Locate the cell with the specified text and output its (X, Y) center coordinate. 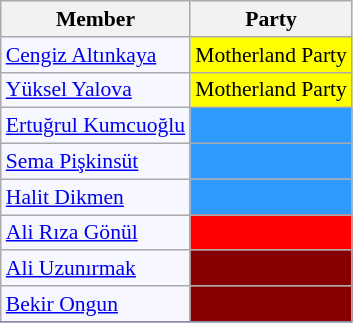
Ali Uzunırmak (96, 269)
Ertuğrul Kumcuoğlu (96, 126)
Sema Pişkinsüt (96, 162)
Halit Dikmen (96, 197)
Member (96, 19)
Yüksel Yalova (96, 90)
Cengiz Altınkaya (96, 55)
Ali Rıza Gönül (96, 233)
Party (271, 19)
Bekir Ongun (96, 304)
